Detect which cell encompasses the target text, then output its [X, Y] center coordinate. 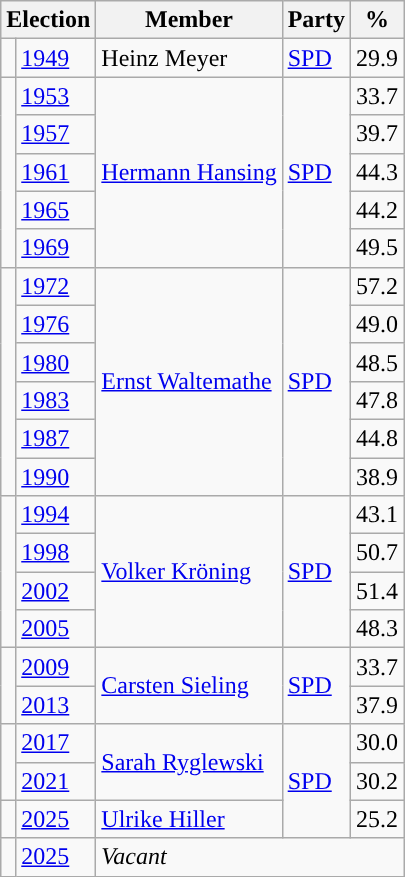
Ernst Waltemathe [189, 381]
44.8 [378, 438]
Sarah Ryglewski [189, 762]
30.0 [378, 743]
49.5 [378, 248]
Party [316, 20]
Ulrike Hiller [189, 819]
Volker Kröning [189, 572]
2021 [56, 781]
1980 [56, 362]
1965 [56, 210]
2005 [56, 629]
% [378, 20]
1949 [56, 58]
51.4 [378, 591]
49.0 [378, 324]
2017 [56, 743]
37.9 [378, 705]
43.1 [378, 515]
48.5 [378, 362]
1983 [56, 400]
30.2 [378, 781]
29.9 [378, 58]
1969 [56, 248]
1957 [56, 134]
1961 [56, 172]
Heinz Meyer [189, 58]
1990 [56, 477]
2009 [56, 667]
48.3 [378, 629]
1987 [56, 438]
2002 [56, 591]
2013 [56, 705]
Hermann Hansing [189, 172]
Election [48, 20]
50.7 [378, 553]
39.7 [378, 134]
1976 [56, 324]
47.8 [378, 400]
38.9 [378, 477]
1998 [56, 553]
1994 [56, 515]
57.2 [378, 286]
1972 [56, 286]
Vacant [250, 857]
25.2 [378, 819]
44.2 [378, 210]
Member [189, 20]
Carsten Sieling [189, 686]
1953 [56, 96]
44.3 [378, 172]
